Extract the (X, Y) coordinate from the center of the cell holding the provided text.  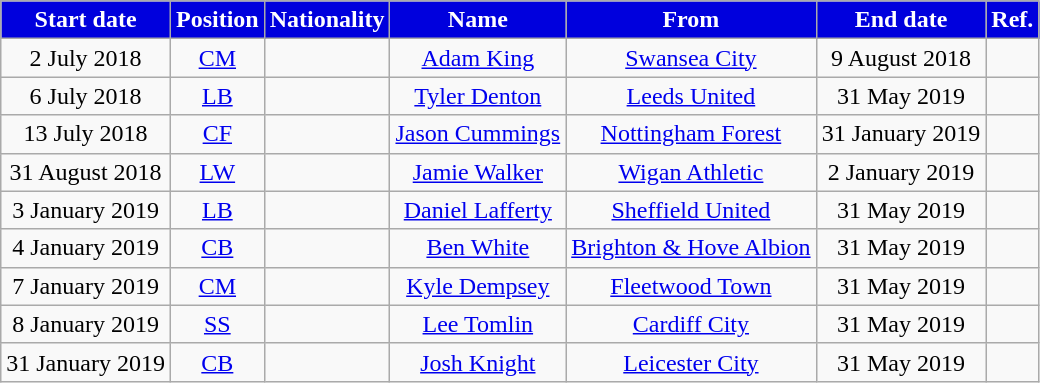
Swansea City (691, 58)
Leicester City (691, 362)
Kyle Dempsey (478, 286)
Adam King (478, 58)
Ben White (478, 248)
Nationality (327, 20)
7 January 2019 (86, 286)
Name (478, 20)
From (691, 20)
CF (217, 134)
Ref. (1012, 20)
13 July 2018 (86, 134)
Fleetwood Town (691, 286)
Leeds United (691, 96)
Brighton & Hove Albion (691, 248)
Nottingham Forest (691, 134)
3 January 2019 (86, 210)
Wigan Athletic (691, 172)
Cardiff City (691, 324)
Start date (86, 20)
Daniel Lafferty (478, 210)
2 January 2019 (901, 172)
LW (217, 172)
End date (901, 20)
Jamie Walker (478, 172)
Josh Knight (478, 362)
6 July 2018 (86, 96)
SS (217, 324)
9 August 2018 (901, 58)
2 July 2018 (86, 58)
4 January 2019 (86, 248)
Tyler Denton (478, 96)
31 August 2018 (86, 172)
8 January 2019 (86, 324)
Position (217, 20)
Lee Tomlin (478, 324)
Sheffield United (691, 210)
Jason Cummings (478, 134)
